Pinpoint the cell where the given text exists, returning its [x, y] midpoint coordinate. 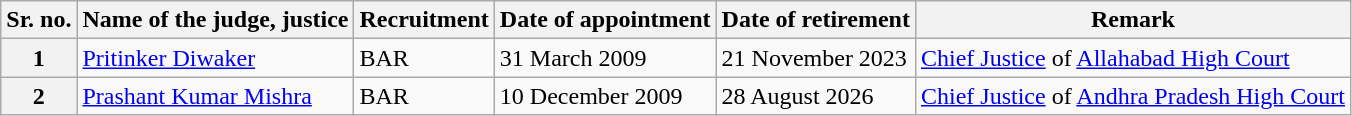
31 March 2009 [605, 58]
1 [39, 58]
Date of appointment [605, 20]
Remark [1132, 20]
Sr. no. [39, 20]
Chief Justice of Allahabad High Court [1132, 58]
21 November 2023 [816, 58]
Name of the judge, justice [216, 20]
Pritinker Diwaker [216, 58]
Chief Justice of Andhra Pradesh High Court [1132, 96]
Recruitment [424, 20]
Date of retirement [816, 20]
2 [39, 96]
Prashant Kumar Mishra [216, 96]
28 August 2026 [816, 96]
10 December 2009 [605, 96]
